Scan for the cell matching the given text and deliver its [x, y] coordinate at center. 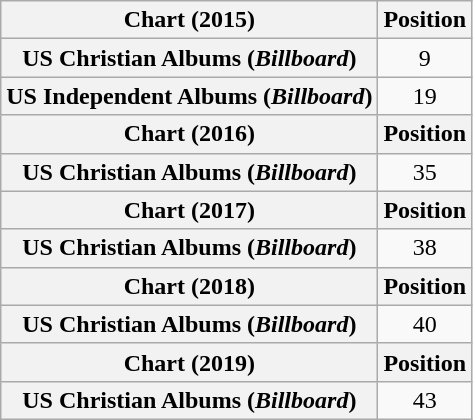
Chart (2019) [190, 362]
Chart (2017) [190, 210]
9 [425, 58]
40 [425, 324]
US Independent Albums (Billboard) [190, 96]
38 [425, 248]
43 [425, 400]
19 [425, 96]
Chart (2018) [190, 286]
35 [425, 172]
Chart (2015) [190, 20]
Chart (2016) [190, 134]
